Determine the (X, Y) coordinate at the center of the cell enclosing the given text.  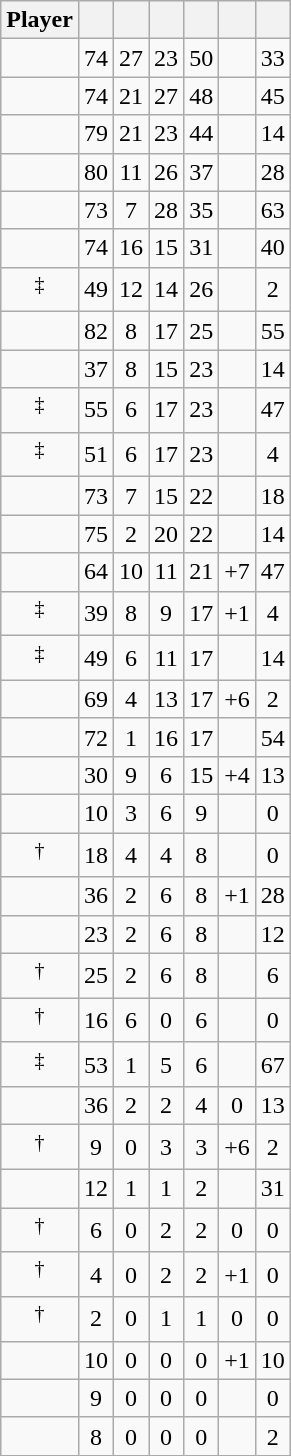
35 (202, 210)
20 (166, 534)
79 (96, 134)
80 (96, 172)
54 (272, 737)
51 (96, 454)
45 (272, 96)
30 (96, 775)
+4 (238, 775)
72 (96, 737)
64 (96, 572)
50 (202, 58)
40 (272, 248)
5 (166, 1064)
53 (96, 1064)
44 (202, 134)
+7 (238, 572)
33 (272, 58)
48 (202, 96)
69 (96, 699)
63 (272, 210)
67 (272, 1064)
39 (96, 614)
Player (40, 20)
82 (96, 331)
75 (96, 534)
